Scan for the cell matching the given text and deliver its (x, y) coordinate at center. 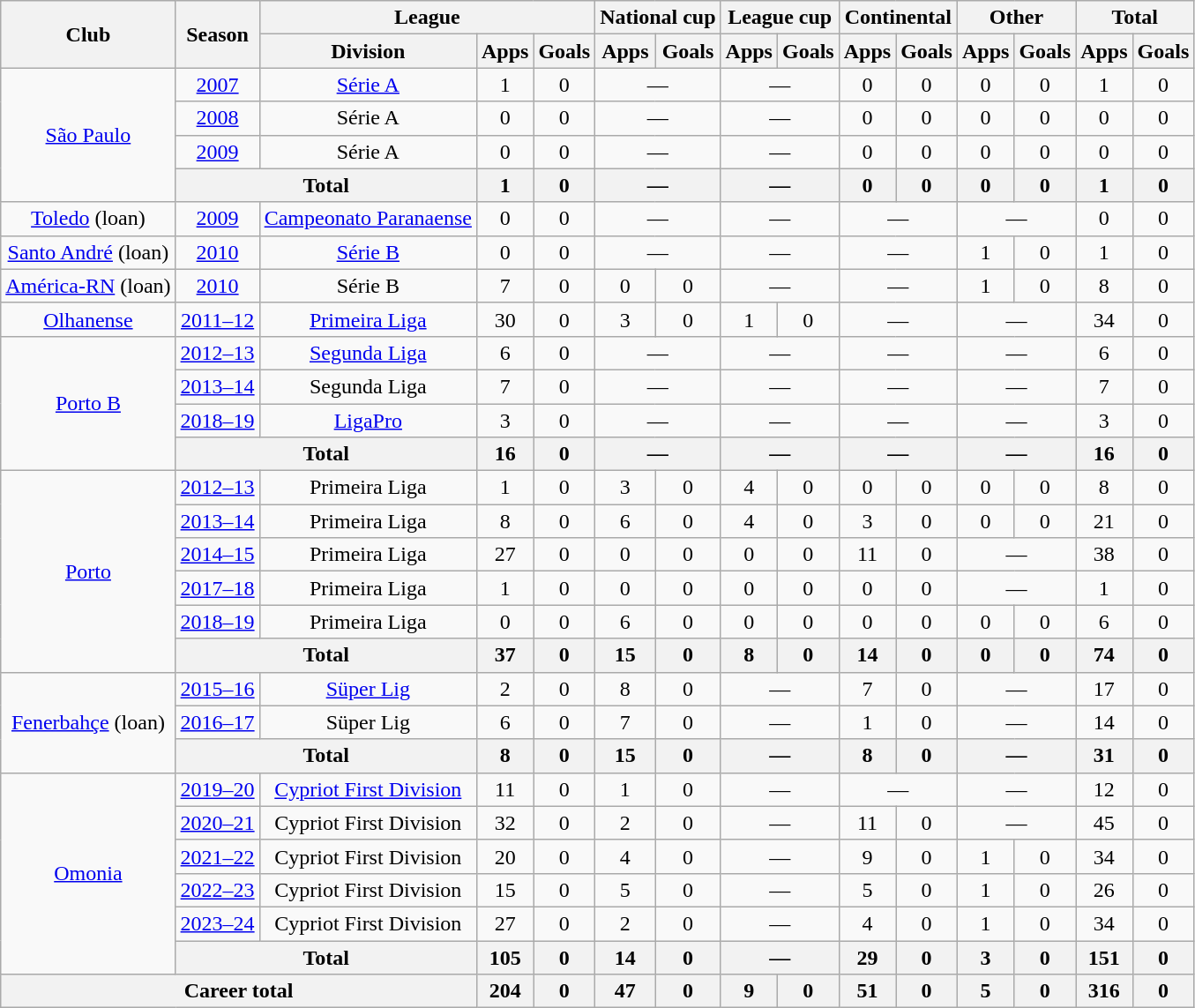
316 (1104, 991)
Other (1016, 18)
Career total (239, 991)
Olhanense (88, 319)
2008 (217, 118)
2017–18 (217, 588)
Continental (898, 18)
29 (867, 957)
2015–16 (217, 689)
LigaPro (368, 421)
2021–22 (217, 856)
Season (217, 34)
2019–20 (217, 789)
2023–24 (217, 923)
Toledo (loan) (88, 219)
Santo André (loan) (88, 252)
Club (88, 34)
Campeonato Paranaense (368, 219)
Porto (88, 571)
Division (368, 51)
204 (504, 991)
Omonia (88, 873)
45 (1104, 823)
2007 (217, 85)
Fenerbahçe (loan) (88, 722)
32 (504, 823)
Porto B (88, 403)
2011–12 (217, 319)
37 (504, 655)
12 (1104, 789)
América-RN (loan) (88, 286)
League cup (780, 18)
2016–17 (217, 722)
2014–15 (217, 555)
38 (1104, 555)
74 (1104, 655)
São Paulo (88, 135)
47 (625, 991)
31 (1104, 756)
2022–23 (217, 890)
51 (867, 991)
20 (504, 856)
17 (1104, 689)
26 (1104, 890)
30 (504, 319)
League (427, 18)
105 (504, 957)
National cup (658, 18)
151 (1104, 957)
2020–21 (217, 823)
21 (1104, 521)
